For the text-containing cell, return its midpoint in (x, y) coordinate format. 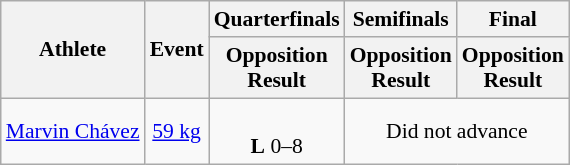
Athlete (73, 50)
L 0–8 (277, 132)
Did not advance (457, 132)
59 kg (177, 132)
Quarterfinals (277, 19)
Final (513, 19)
Semifinals (401, 19)
Event (177, 50)
Marvin Chávez (73, 132)
